Provide the [x, y] coordinate of the cell's center where the given text is located.  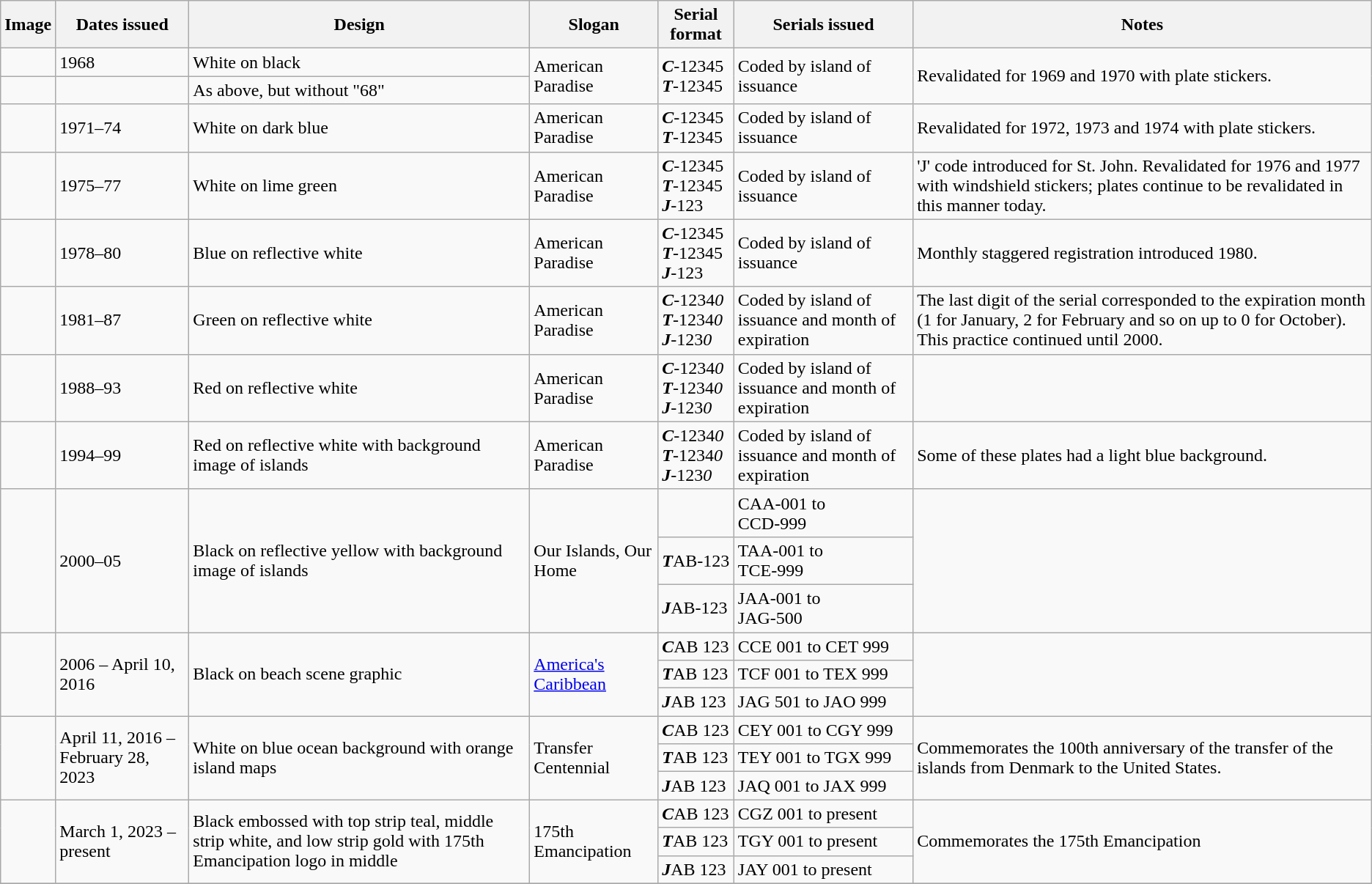
Revalidated for 1969 and 1970 with plate stickers. [1143, 76]
Black on beach scene graphic [359, 674]
Slogan [594, 25]
White on lime green [359, 185]
White on dark blue [359, 128]
JAA-001 toJAG-500 [823, 608]
CAA-001 toCCD-999 [823, 513]
'J' code introduced for St. John. Revalidated for 1976 and 1977 with windshield stickers; plates continue to be revalidated in this manner today. [1143, 185]
April 11, 2016 – February 28, 2023 [122, 758]
2000–05 [122, 560]
1994–99 [122, 455]
Commemorates the 100th anniversary of the transfer of the islands from Denmark to the United States. [1143, 758]
TGY 001 to present [823, 841]
Some of these plates had a light blue background. [1143, 455]
Serial format [696, 25]
1981–87 [122, 320]
Image [28, 25]
Black embossed with top strip teal, middle strip white, and low strip gold with 175th Emancipation logo in middle [359, 841]
1988–93 [122, 388]
Monthly staggered registration introduced 1980. [1143, 253]
TAB-123 [696, 560]
175th Emancipation [594, 841]
JAB-123 [696, 608]
JAG 501 to JAO 999 [823, 702]
As above, but without "68" [359, 90]
Design [359, 25]
Commemorates the 175th Emancipation [1143, 841]
CCE 001 to CET 999 [823, 646]
JAY 001 to present [823, 869]
Revalidated for 1972, 1973 and 1974 with plate stickers. [1143, 128]
CEY 001 to CGY 999 [823, 730]
Blue on reflective white [359, 253]
2006 – April 10, 2016 [122, 674]
TEY 001 to TGX 999 [823, 758]
Green on reflective white [359, 320]
TAA-001 toTCE-999 [823, 560]
Black on reflective yellow with background image of islands [359, 560]
Red on reflective white with background image of islands [359, 455]
White on blue ocean background with orange island maps [359, 758]
1975–77 [122, 185]
CGZ 001 to present [823, 814]
Serials issued [823, 25]
Red on reflective white [359, 388]
March 1, 2023 – present [122, 841]
Transfer Centennial [594, 758]
1978–80 [122, 253]
TCF 001 to TEX 999 [823, 674]
JAQ 001 to JAX 999 [823, 786]
1968 [122, 62]
America's Caribbean [594, 674]
Dates issued [122, 25]
White on black [359, 62]
Notes [1143, 25]
1971–74 [122, 128]
Our Islands, Our Home [594, 560]
